Extract the [X, Y] coordinate from the center of the cell holding the provided text.  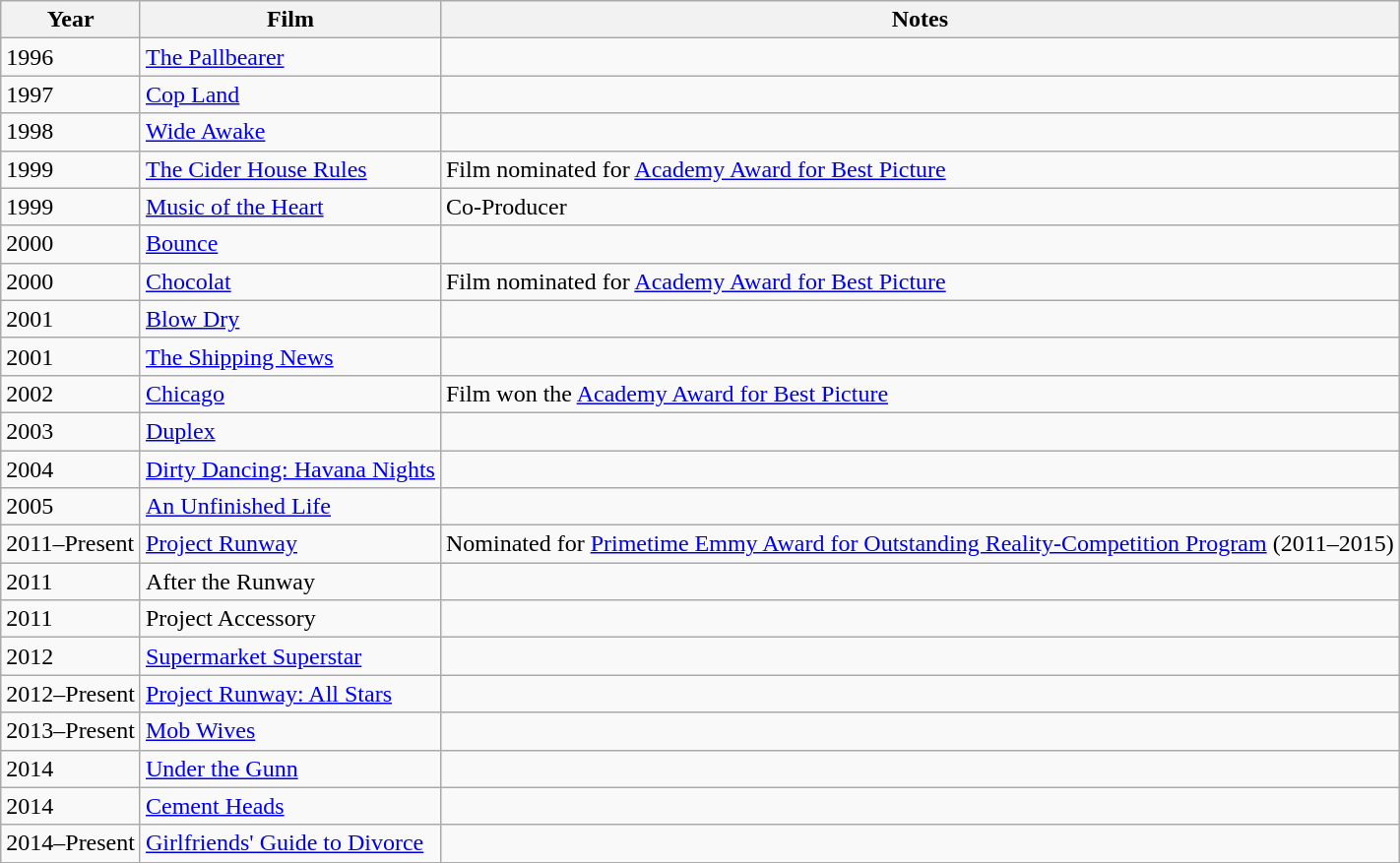
Film won the Academy Award for Best Picture [920, 394]
Duplex [289, 431]
The Cider House Rules [289, 169]
Chocolat [289, 281]
Wide Awake [289, 132]
Film [289, 20]
After the Runway [289, 582]
Nominated for Primetime Emmy Award for Outstanding Reality-Competition Program (2011–2015) [920, 544]
1998 [71, 132]
The Pallbearer [289, 57]
1997 [71, 94]
Blow Dry [289, 319]
Notes [920, 20]
2004 [71, 469]
2005 [71, 507]
Girlfriends' Guide to Divorce [289, 843]
Dirty Dancing: Havana Nights [289, 469]
Cop Land [289, 94]
1996 [71, 57]
Mob Wives [289, 731]
Music of the Heart [289, 207]
2014–Present [71, 843]
Project Runway [289, 544]
2002 [71, 394]
Year [71, 20]
Project Runway: All Stars [289, 694]
Bounce [289, 244]
2011–Present [71, 544]
Cement Heads [289, 806]
2013–Present [71, 731]
An Unfinished Life [289, 507]
2012 [71, 656]
Project Accessory [289, 619]
2003 [71, 431]
Supermarket Superstar [289, 656]
Co-Producer [920, 207]
Chicago [289, 394]
The Shipping News [289, 356]
Under the Gunn [289, 769]
2012–Present [71, 694]
